Provide the (x, y) coordinate of the cell's center where the given text is located.  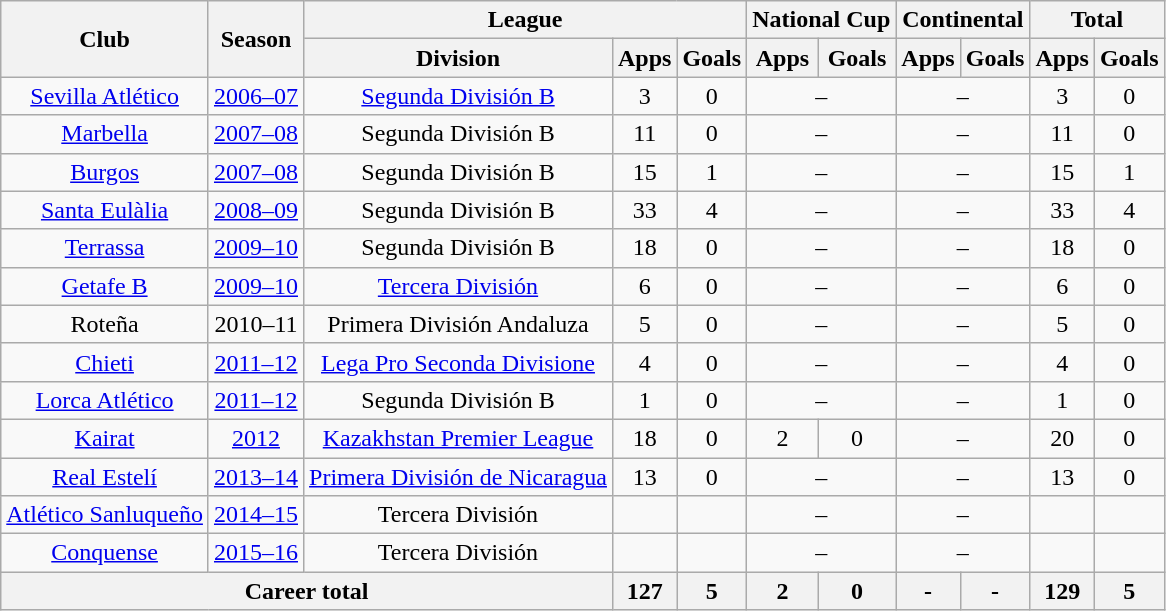
Division (458, 58)
Club (105, 39)
Conquense (105, 553)
Kairat (105, 438)
2014–15 (256, 515)
Burgos (105, 172)
Continental (963, 20)
Sevilla Atlético (105, 96)
Atlético Sanluqueño (105, 515)
2013–14 (256, 477)
Marbella (105, 134)
2012 (256, 438)
Getafe B (105, 286)
Kazakhstan Premier League (458, 438)
Primera División de Nicaragua (458, 477)
127 (644, 591)
National Cup (822, 20)
20 (1062, 438)
Lorca Atlético (105, 400)
2006–07 (256, 96)
Roteña (105, 324)
2015–16 (256, 553)
Real Estelí (105, 477)
2010–11 (256, 324)
Terrassa (105, 248)
129 (1062, 591)
2008–09 (256, 210)
League (526, 20)
Total (1097, 20)
Primera División Andaluza (458, 324)
Chieti (105, 362)
Season (256, 39)
Lega Pro Seconda Divisione (458, 362)
Career total (307, 591)
Santa Eulàlia (105, 210)
